Output the (x, y) coordinate of the center of the cell containing the given text.  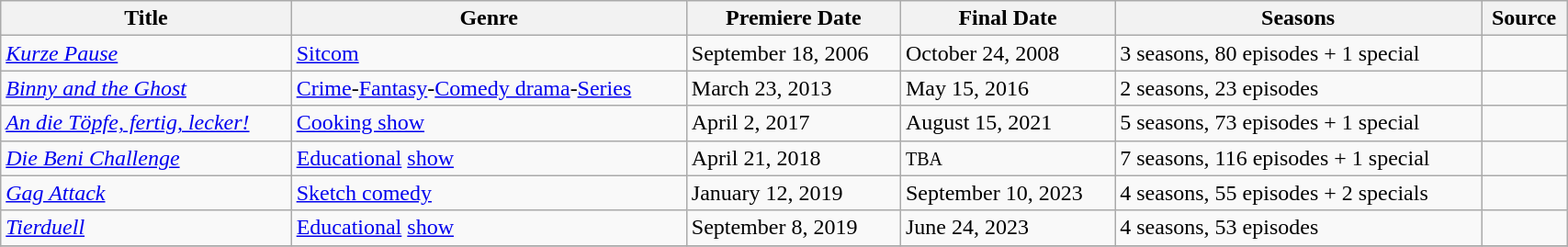
Binny and the Ghost (146, 88)
4 seasons, 53 episodes (1299, 228)
September 8, 2019 (794, 228)
Gag Attack (146, 193)
April 2, 2017 (794, 123)
Title (146, 18)
March 23, 2013 (794, 88)
Sketch comedy (489, 193)
Genre (489, 18)
Sitcom (489, 53)
An die Töpfe, fertig, lecker! (146, 123)
September 18, 2006 (794, 53)
October 24, 2008 (1007, 53)
September 10, 2023 (1007, 193)
April 21, 2018 (794, 158)
3 seasons, 80 episodes + 1 special (1299, 53)
August 15, 2021 (1007, 123)
Source (1525, 18)
June 24, 2023 (1007, 228)
Die Beni Challenge (146, 158)
2 seasons, 23 episodes (1299, 88)
Seasons (1299, 18)
Tierduell (146, 228)
Final Date (1007, 18)
January 12, 2019 (794, 193)
4 seasons, 55 episodes + 2 specials (1299, 193)
May 15, 2016 (1007, 88)
Premiere Date (794, 18)
Kurze Pause (146, 53)
Crime-Fantasy-Comedy drama-Series (489, 88)
Cooking show (489, 123)
7 seasons, 116 episodes + 1 special (1299, 158)
TBA (1007, 158)
5 seasons, 73 episodes + 1 special (1299, 123)
